Determine the (x, y) coordinate at the center of the cell enclosing the given text.  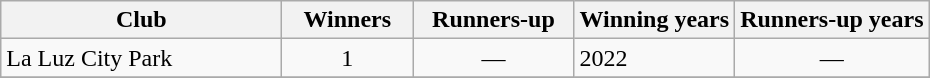
Runners-up years (832, 20)
Runners-up (494, 20)
Winning years (654, 20)
1 (348, 58)
La Luz City Park (142, 58)
Club (142, 20)
2022 (654, 58)
Winners (348, 20)
